Provide the [x, y] coordinate of the cell's center where the given text is located.  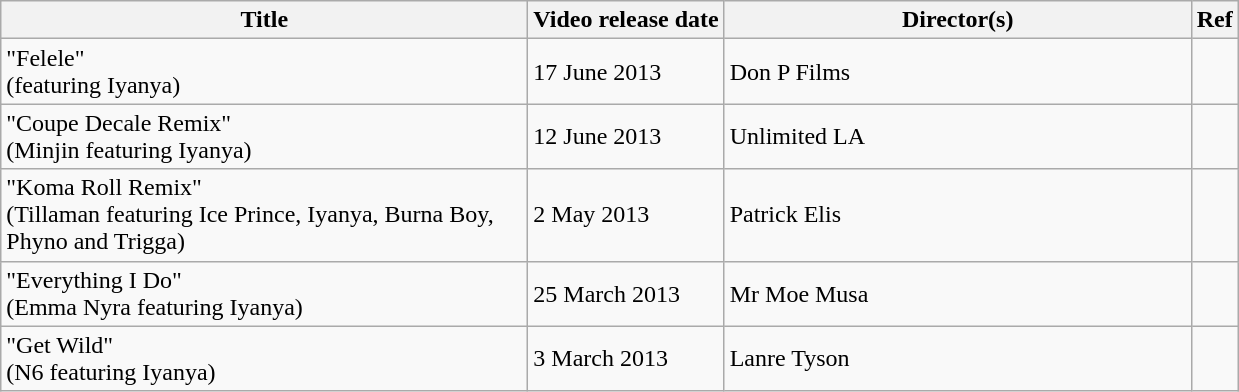
Unlimited LA [958, 136]
"Coupe Decale Remix" (Minjin featuring Iyanya) [264, 136]
2 May 2013 [626, 215]
Don P Films [958, 72]
"Felele" (featuring Iyanya) [264, 72]
Director(s) [958, 20]
Video release date [626, 20]
"Get Wild" (N6 featuring Iyanya) [264, 358]
12 June 2013 [626, 136]
17 June 2013 [626, 72]
3 March 2013 [626, 358]
Lanre Tyson [958, 358]
"Koma Roll Remix" (Tillaman featuring Ice Prince, Iyanya, Burna Boy, Phyno and Trigga) [264, 215]
Title [264, 20]
25 March 2013 [626, 294]
"Everything I Do" (Emma Nyra featuring Iyanya) [264, 294]
Patrick Elis [958, 215]
Ref [1214, 20]
Mr Moe Musa [958, 294]
